Output the [X, Y] coordinate of the center of the cell containing the given text.  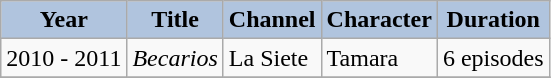
Year [64, 20]
Character [379, 20]
Becarios [175, 58]
Tamara [379, 58]
2010 - 2011 [64, 58]
Channel [272, 20]
Duration [493, 20]
6 episodes [493, 58]
La Siete [272, 58]
Title [175, 20]
